Extract the [X, Y] coordinate from the center of the cell holding the provided text.  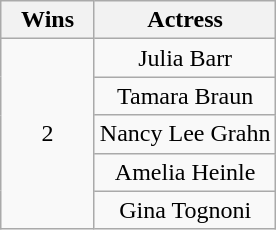
Actress [185, 20]
Amelia Heinle [185, 172]
Gina Tognoni [185, 210]
Tamara Braun [185, 96]
Wins [48, 20]
Julia Barr [185, 58]
Nancy Lee Grahn [185, 134]
2 [48, 134]
